Find where the given text appears and provide that cell's center as [X, Y] coordinate. 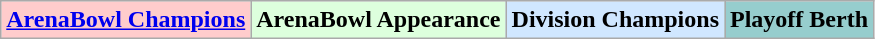
ArenaBowl Appearance [378, 20]
ArenaBowl Champions [126, 20]
Division Champions [615, 20]
Playoff Berth [798, 20]
